Return [X, Y] of the center of cell containing provided text 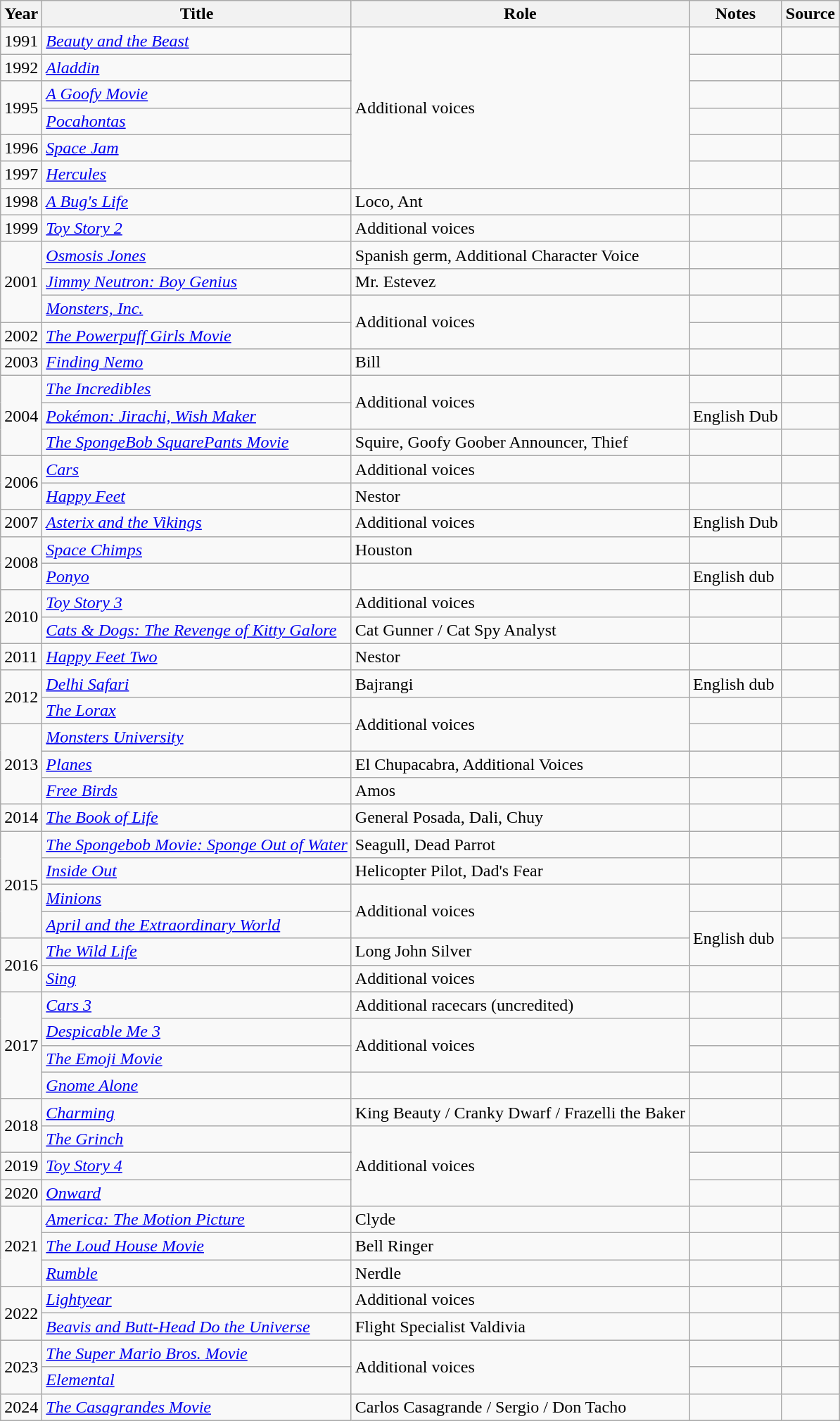
Cars [197, 469]
1997 [21, 175]
Helicopter Pilot, Dad's Fear [520, 871]
Additional racecars (uncredited) [520, 1005]
Bell Ringer [520, 1246]
Beavis and Butt-Head Do the Universe [197, 1327]
King Beauty / Cranky Dwarf / Frazelli the Baker [520, 1112]
Onward [197, 1193]
Cars 3 [197, 1005]
Houston [520, 550]
Free Birds [197, 791]
The Emoji Movie [197, 1059]
Notes [736, 14]
Aladdin [197, 68]
2014 [21, 818]
The Spongebob Movie: Sponge Out of Water [197, 845]
Happy Feet Two [197, 657]
1991 [21, 41]
Ponyo [197, 576]
The Loud House Movie [197, 1246]
Planes [197, 764]
Bill [520, 362]
2021 [21, 1246]
2007 [21, 523]
Charming [197, 1112]
Monsters, Inc. [197, 308]
Osmosis Jones [197, 255]
2008 [21, 563]
Asterix and the Vikings [197, 523]
The Lorax [197, 710]
2004 [21, 416]
The Super Mario Bros. Movie [197, 1353]
Finding Nemo [197, 362]
2011 [21, 657]
Squire, Goofy Goober Announcer, Thief [520, 443]
Toy Story 2 [197, 228]
Cat Gunner / Cat Spy Analyst [520, 630]
Loco, Ant [520, 201]
Title [197, 14]
2023 [21, 1367]
April and the Extraordinary World [197, 925]
Elemental [197, 1380]
A Bug's Life [197, 201]
Carlos Casagrande / Sergio / Don Tacho [520, 1407]
1998 [21, 201]
Source [810, 14]
Pokémon: Jirachi, Wish Maker [197, 416]
2024 [21, 1407]
Bajrangi [520, 683]
Minions [197, 898]
Delhi Safari [197, 683]
1992 [21, 68]
Flight Specialist Valdivia [520, 1327]
Hercules [197, 175]
Clyde [520, 1220]
2015 [21, 885]
2006 [21, 483]
2002 [21, 336]
The Incredibles [197, 389]
Monsters University [197, 737]
The Wild Life [197, 952]
Happy Feet [197, 496]
Space Chimps [197, 550]
The SpongeBob SquarePants Movie [197, 443]
Rumble [197, 1273]
Toy Story 4 [197, 1166]
Year [21, 14]
1996 [21, 148]
2001 [21, 282]
The Casagrandes Movie [197, 1407]
1995 [21, 108]
Despicable Me 3 [197, 1032]
Cats & Dogs: The Revenge of Kitty Galore [197, 630]
Toy Story 3 [197, 603]
America: The Motion Picture [197, 1220]
1999 [21, 228]
Space Jam [197, 148]
2018 [21, 1125]
2016 [21, 965]
Long John Silver [520, 952]
Lightyear [197, 1300]
2020 [21, 1193]
Role [520, 14]
Mr. Estevez [520, 282]
Gnome Alone [197, 1085]
2017 [21, 1045]
2022 [21, 1313]
Sing [197, 978]
A Goofy Movie [197, 94]
Beauty and the Beast [197, 41]
General Posada, Dali, Chuy [520, 818]
Nerdle [520, 1273]
Jimmy Neutron: Boy Genius [197, 282]
Amos [520, 791]
2003 [21, 362]
2019 [21, 1166]
Inside Out [197, 871]
The Book of Life [197, 818]
Spanish germ, Additional Character Voice [520, 255]
The Grinch [197, 1139]
Seagull, Dead Parrot [520, 845]
The Powerpuff Girls Movie [197, 336]
Pocahontas [197, 121]
2012 [21, 697]
2013 [21, 764]
2010 [21, 617]
El Chupacabra, Additional Voices [520, 764]
